Return the [x, y] coordinate for the center point of the cell that contains the specified text.  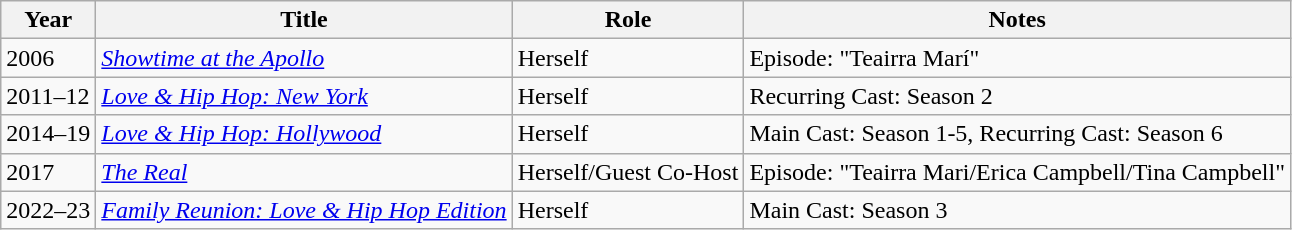
2014–19 [48, 134]
The Real [304, 172]
Love & Hip Hop: New York [304, 96]
Episode: "Teairra Mari/Erica Campbell/Tina Campbell" [1018, 172]
Herself/Guest Co-Host [628, 172]
2011–12 [48, 96]
Main Cast: Season 3 [1018, 210]
2006 [48, 58]
Episode: "Teairra Marí" [1018, 58]
2017 [48, 172]
Recurring Cast: Season 2 [1018, 96]
Year [48, 20]
Love & Hip Hop: Hollywood [304, 134]
2022–23 [48, 210]
Family Reunion: Love & Hip Hop Edition [304, 210]
Showtime at the Apollo [304, 58]
Role [628, 20]
Main Cast: Season 1-5, Recurring Cast: Season 6 [1018, 134]
Title [304, 20]
Notes [1018, 20]
